Locate the cell with the specified text and output its [X, Y] center coordinate. 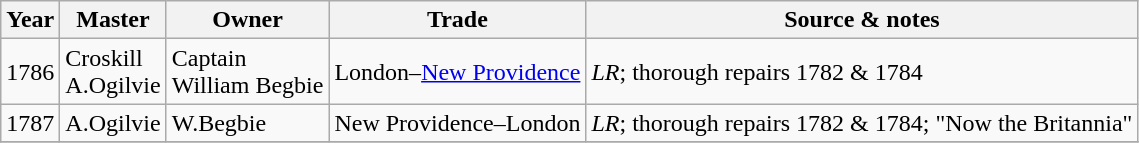
Year [30, 20]
CroskillA.Ogilvie [113, 72]
1786 [30, 72]
LR; thorough repairs 1782 & 1784; "Now the Britannia" [862, 123]
Master [113, 20]
London–New Providence [458, 72]
A.Ogilvie [113, 123]
LR; thorough repairs 1782 & 1784 [862, 72]
Source & notes [862, 20]
New Providence–London [458, 123]
CaptainWilliam Begbie [248, 72]
Owner [248, 20]
1787 [30, 123]
Trade [458, 20]
W.Begbie [248, 123]
